For the text-containing cell, return its midpoint in (x, y) coordinate format. 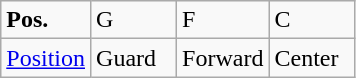
Pos. (46, 20)
Position (46, 58)
Forward (223, 58)
F (223, 20)
Center (312, 58)
Guard (134, 58)
G (134, 20)
C (312, 20)
